For the text-containing cell, return its midpoint in (X, Y) coordinate format. 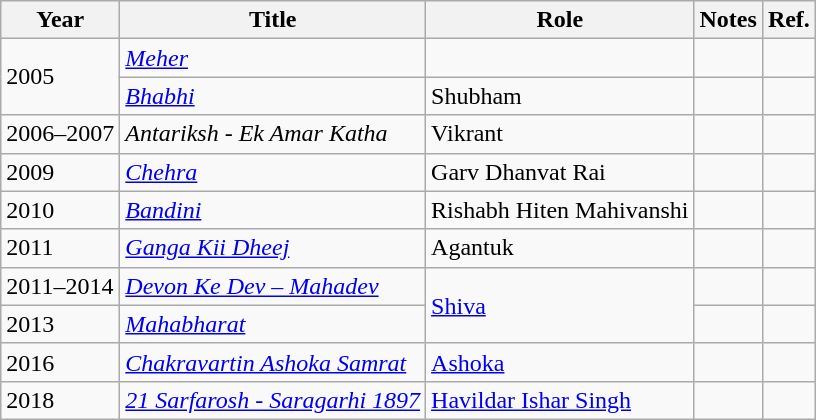
Year (60, 20)
Ref. (788, 20)
Antariksh - Ek Amar Katha (273, 134)
Role (560, 20)
Rishabh Hiten Mahivanshi (560, 210)
Meher (273, 58)
Garv Dhanvat Rai (560, 172)
Chakravartin Ashoka Samrat (273, 362)
Notes (728, 20)
Bandini (273, 210)
2006–2007 (60, 134)
Chehra (273, 172)
2013 (60, 324)
21 Sarfarosh - Saragarhi 1897 (273, 400)
Ashoka (560, 362)
Shiva (560, 305)
2009 (60, 172)
2010 (60, 210)
2018 (60, 400)
Shubham (560, 96)
Vikrant (560, 134)
Ganga Kii Dheej (273, 248)
Bhabhi (273, 96)
Title (273, 20)
2011–2014 (60, 286)
2016 (60, 362)
Mahabharat (273, 324)
Agantuk (560, 248)
2005 (60, 77)
2011 (60, 248)
Devon Ke Dev – Mahadev (273, 286)
Havildar Ishar Singh (560, 400)
